From the cell containing the given text, extract its center point as [X, Y] coordinate. 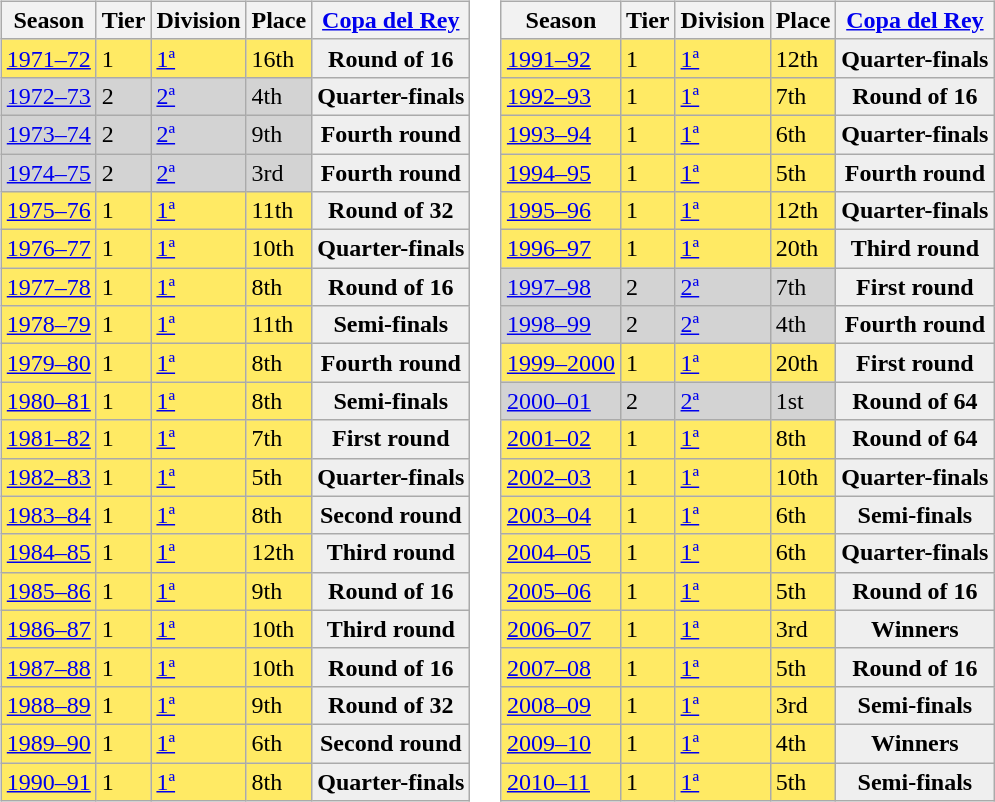
1983–84 [48, 515]
1971–72 [48, 58]
1973–74 [48, 134]
1988–89 [48, 705]
2004–05 [560, 553]
1992–93 [560, 96]
1982–83 [48, 477]
1991–92 [560, 58]
1990–91 [48, 781]
1974–75 [48, 173]
1985–86 [48, 591]
2000–01 [560, 401]
1981–82 [48, 439]
2007–08 [560, 667]
2005–06 [560, 591]
2008–09 [560, 705]
1987–88 [48, 667]
1977–78 [48, 287]
2006–07 [560, 629]
1984–85 [48, 553]
1980–81 [48, 401]
1975–76 [48, 211]
1972–73 [48, 96]
1978–79 [48, 325]
1999–2000 [560, 363]
1994–95 [560, 173]
1997–98 [560, 287]
1995–96 [560, 211]
1998–99 [560, 325]
2001–02 [560, 439]
1st [803, 401]
1989–90 [48, 743]
1986–87 [48, 629]
1993–94 [560, 134]
16th [279, 58]
1976–77 [48, 249]
2010–11 [560, 781]
2003–04 [560, 515]
2002–03 [560, 477]
2009–10 [560, 743]
1996–97 [560, 249]
1979–80 [48, 363]
